For the text-containing cell, return its midpoint in [X, Y] coordinate format. 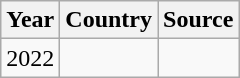
2022 [30, 58]
Year [30, 20]
Source [198, 20]
Country [109, 20]
